Find where the given text appears and provide that cell's center as [x, y] coordinate. 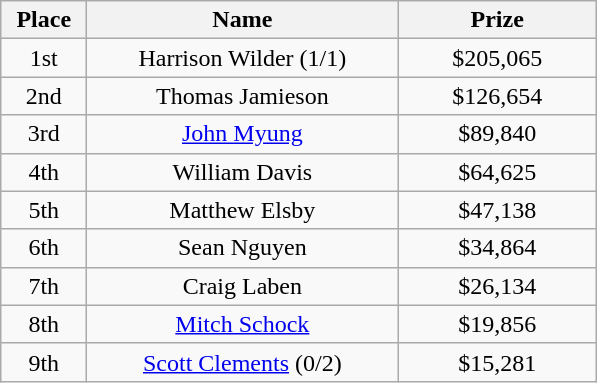
4th [44, 172]
9th [44, 362]
$126,654 [498, 96]
$34,864 [498, 248]
Thomas Jamieson [242, 96]
2nd [44, 96]
Craig Laben [242, 286]
Matthew Elsby [242, 210]
Scott Clements (0/2) [242, 362]
William Davis [242, 172]
8th [44, 324]
$26,134 [498, 286]
Mitch Schock [242, 324]
John Myung [242, 134]
6th [44, 248]
Name [242, 20]
1st [44, 58]
$19,856 [498, 324]
7th [44, 286]
$89,840 [498, 134]
Place [44, 20]
$47,138 [498, 210]
$205,065 [498, 58]
Prize [498, 20]
$64,625 [498, 172]
3rd [44, 134]
Harrison Wilder (1/1) [242, 58]
Sean Nguyen [242, 248]
$15,281 [498, 362]
5th [44, 210]
